Locate the cell with the specified text and output its [X, Y] center coordinate. 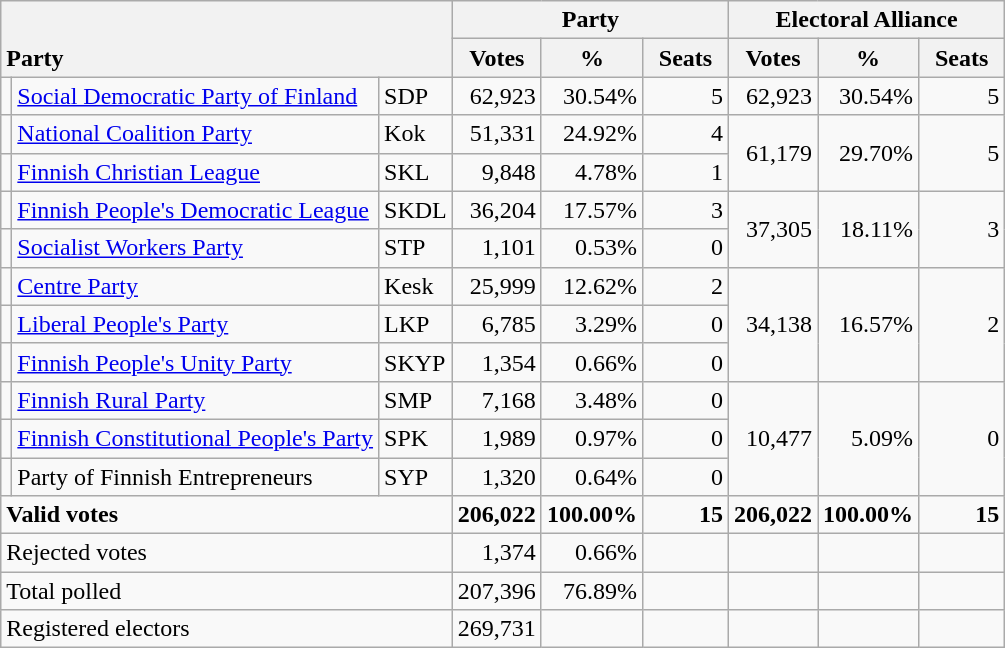
Finnish People's Unity Party [196, 362]
12.62% [592, 286]
76.89% [592, 591]
3.29% [592, 324]
29.70% [868, 153]
Finnish Constitutional People's Party [196, 438]
1,320 [496, 477]
Valid votes [227, 515]
3.48% [592, 400]
17.57% [592, 210]
Centre Party [196, 286]
269,731 [496, 629]
6,785 [496, 324]
Finnish People's Democratic League [196, 210]
1 [685, 172]
Rejected votes [227, 553]
Kesk [416, 286]
1,354 [496, 362]
37,305 [772, 229]
1,989 [496, 438]
0.53% [592, 248]
25,999 [496, 286]
51,331 [496, 134]
61,179 [772, 153]
Social Democratic Party of Finland [196, 96]
4 [685, 134]
STP [416, 248]
SYP [416, 477]
10,477 [772, 438]
Kok [416, 134]
SPK [416, 438]
Total polled [227, 591]
LKP [416, 324]
Finnish Christian League [196, 172]
36,204 [496, 210]
0.64% [592, 477]
207,396 [496, 591]
24.92% [592, 134]
Electoral Alliance [866, 20]
SKDL [416, 210]
Finnish Rural Party [196, 400]
Socialist Workers Party [196, 248]
Registered electors [227, 629]
National Coalition Party [196, 134]
1,374 [496, 553]
1,101 [496, 248]
5.09% [868, 438]
18.11% [868, 229]
4.78% [592, 172]
SKL [416, 172]
16.57% [868, 324]
SMP [416, 400]
Liberal People's Party [196, 324]
SKYP [416, 362]
Party of Finnish Entrepreneurs [196, 477]
34,138 [772, 324]
0.97% [592, 438]
9,848 [496, 172]
SDP [416, 96]
7,168 [496, 400]
